Extract the [X, Y] coordinate from the center of the cell holding the provided text.  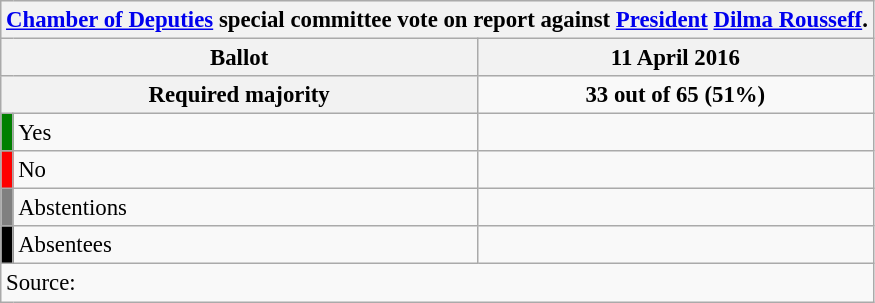
Yes [246, 133]
33 out of 65 (51%) [675, 95]
Abstentions [246, 208]
Source: [437, 283]
Chamber of Deputies special committee vote on report against President Dilma Rousseff. [437, 20]
Required majority [240, 95]
Absentees [246, 245]
Ballot [240, 58]
No [246, 170]
11 April 2016 [675, 58]
